Search for the cell housing the specified text and yield its (x, y) center coordinate. 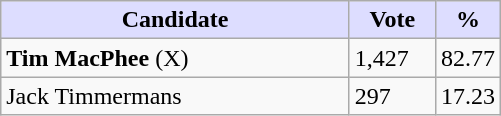
17.23 (468, 96)
% (468, 20)
1,427 (392, 58)
Jack Timmermans (176, 96)
Candidate (176, 20)
82.77 (468, 58)
Vote (392, 20)
297 (392, 96)
Tim MacPhee (X) (176, 58)
